Identify which cell holds the provided text, then report its (x, y) central coordinate. 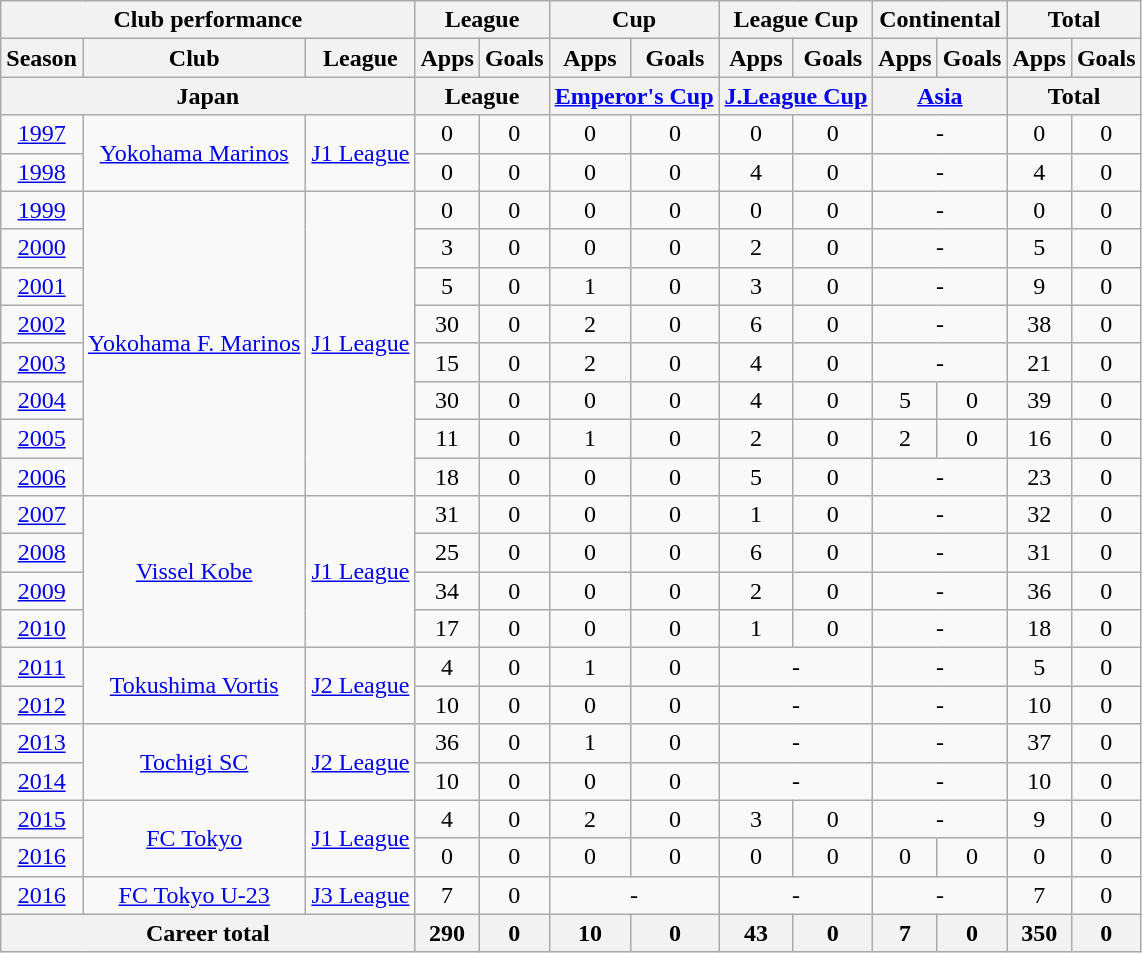
2007 (42, 515)
2012 (42, 705)
1999 (42, 210)
2013 (42, 743)
Club (194, 58)
J.League Cup (796, 96)
2003 (42, 362)
2010 (42, 629)
43 (756, 933)
25 (447, 553)
350 (1039, 933)
290 (447, 933)
2000 (42, 248)
2009 (42, 591)
Asia (940, 96)
1997 (42, 134)
2004 (42, 400)
2008 (42, 553)
League Cup (796, 20)
2014 (42, 781)
Continental (940, 20)
38 (1039, 324)
39 (1039, 400)
37 (1039, 743)
Tokushima Vortis (194, 686)
2006 (42, 477)
2015 (42, 819)
2005 (42, 438)
Vissel Kobe (194, 572)
2001 (42, 286)
Emperor's Cup (634, 96)
Yokohama F. Marinos (194, 343)
FC Tokyo U-23 (194, 895)
Career total (208, 933)
FC Tokyo (194, 838)
11 (447, 438)
16 (1039, 438)
34 (447, 591)
2011 (42, 667)
15 (447, 362)
2002 (42, 324)
32 (1039, 515)
Yokohama Marinos (194, 153)
Club performance (208, 20)
Tochigi SC (194, 762)
1998 (42, 172)
Cup (634, 20)
J3 League (360, 895)
Season (42, 58)
23 (1039, 477)
21 (1039, 362)
Japan (208, 96)
17 (447, 629)
